Return the [x, y] coordinate for the center point of the cell that contains the specified text.  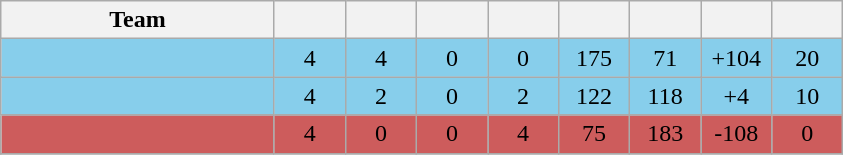
Team [138, 20]
71 [666, 58]
-108 [736, 134]
20 [808, 58]
+104 [736, 58]
118 [666, 96]
+4 [736, 96]
10 [808, 96]
175 [594, 58]
75 [594, 134]
183 [666, 134]
122 [594, 96]
